Determine the (x, y) coordinate at the center of the cell enclosing the given text.  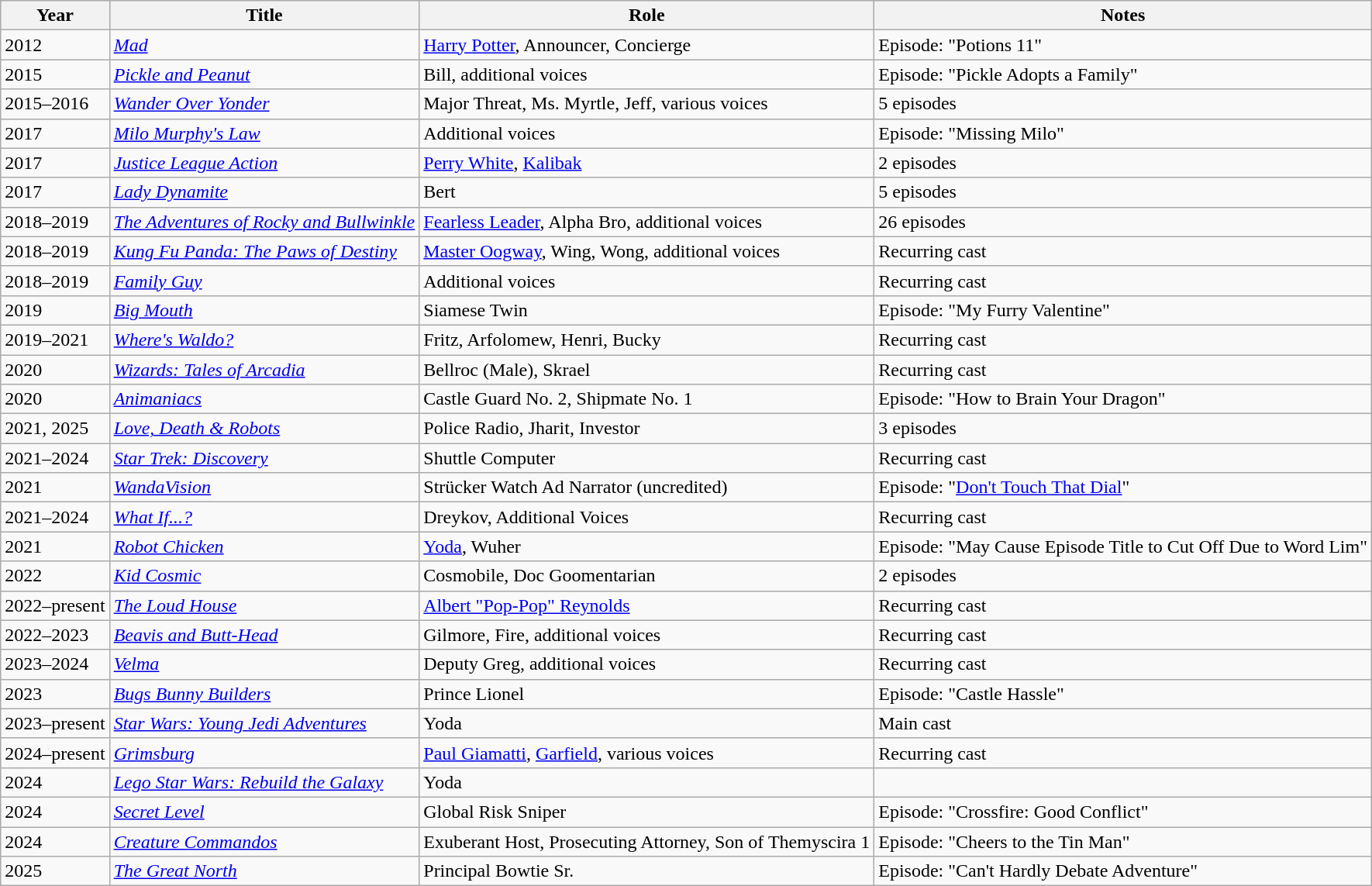
Dreykov, Additional Voices (646, 517)
Episode: "How to Brain Your Dragon" (1123, 399)
Big Mouth (264, 310)
2022–present (55, 605)
Kung Fu Panda: The Paws of Destiny (264, 251)
Global Risk Sniper (646, 812)
Episode: "Cheers to the Tin Man" (1123, 841)
Role (646, 16)
Beavis and Butt-Head (264, 635)
Notes (1123, 16)
Prince Lionel (646, 694)
Yoda, Wuher (646, 546)
2019–2021 (55, 340)
Police Radio, Jharit, Investor (646, 429)
Title (264, 16)
Perry White, Kalibak (646, 163)
Justice League Action (264, 163)
2022–2023 (55, 635)
The Great North (264, 871)
Secret Level (264, 812)
Principal Bowtie Sr. (646, 871)
Shuttle Computer (646, 458)
Bill, additional voices (646, 74)
Exuberant Host, Prosecuting Attorney, Son of Themyscira 1 (646, 841)
Wander Over Yonder (264, 104)
Bellroc (Male), Skrael (646, 370)
Bugs Bunny Builders (264, 694)
2022 (55, 576)
Wizards: Tales of Arcadia (264, 370)
Animaniacs (264, 399)
Major Threat, Ms. Myrtle, Jeff, various voices (646, 104)
Grimsburg (264, 753)
Episode: "May Cause Episode Title to Cut Off Due to Word Lim" (1123, 546)
2021, 2025 (55, 429)
2024–present (55, 753)
Velma (264, 664)
Episode: "Crossfire: Good Conflict" (1123, 812)
2023–2024 (55, 664)
Mad (264, 45)
Family Guy (264, 281)
Main cast (1123, 723)
The Loud House (264, 605)
Fearless Leader, Alpha Bro, additional voices (646, 222)
Paul Giamatti, Garfield, various voices (646, 753)
Strücker Watch Ad Narrator (uncredited) (646, 488)
Episode: "Don't Touch That Dial" (1123, 488)
Fritz, Arfolomew, Henri, Bucky (646, 340)
Star Wars: Young Jedi Adventures (264, 723)
2015–2016 (55, 104)
2019 (55, 310)
Kid Cosmic (264, 576)
Episode: "Can't Hardly Debate Adventure" (1123, 871)
2025 (55, 871)
2012 (55, 45)
3 episodes (1123, 429)
Episode: "Missing Milo" (1123, 133)
Master Oogway, Wing, Wong, additional voices (646, 251)
Castle Guard No. 2, Shipmate No. 1 (646, 399)
Episode: "Castle Hassle" (1123, 694)
Creature Commandos (264, 841)
The Adventures of Rocky and Bullwinkle (264, 222)
WandaVision (264, 488)
Cosmobile, Doc Goomentarian (646, 576)
Love, Death & Robots (264, 429)
2023–present (55, 723)
2023 (55, 694)
Pickle and Peanut (264, 74)
Milo Murphy's Law (264, 133)
Where's Waldo? (264, 340)
What If...? (264, 517)
Robot Chicken (264, 546)
Lady Dynamite (264, 192)
Episode: "Pickle Adopts a Family" (1123, 74)
Siamese Twin (646, 310)
2015 (55, 74)
Year (55, 16)
Episode: "Potions 11" (1123, 45)
Gilmore, Fire, additional voices (646, 635)
Bert (646, 192)
Episode: "My Furry Valentine" (1123, 310)
26 episodes (1123, 222)
Lego Star Wars: Rebuild the Galaxy (264, 782)
Deputy Greg, additional voices (646, 664)
Albert "Pop-Pop" Reynolds (646, 605)
Star Trek: Discovery (264, 458)
Harry Potter, Announcer, Concierge (646, 45)
